Return the [X, Y] coordinate for the center point of the cell that contains the specified text.  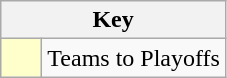
Key [114, 20]
Teams to Playoffs [134, 58]
